Find where the given text appears and provide that cell's center as [x, y] coordinate. 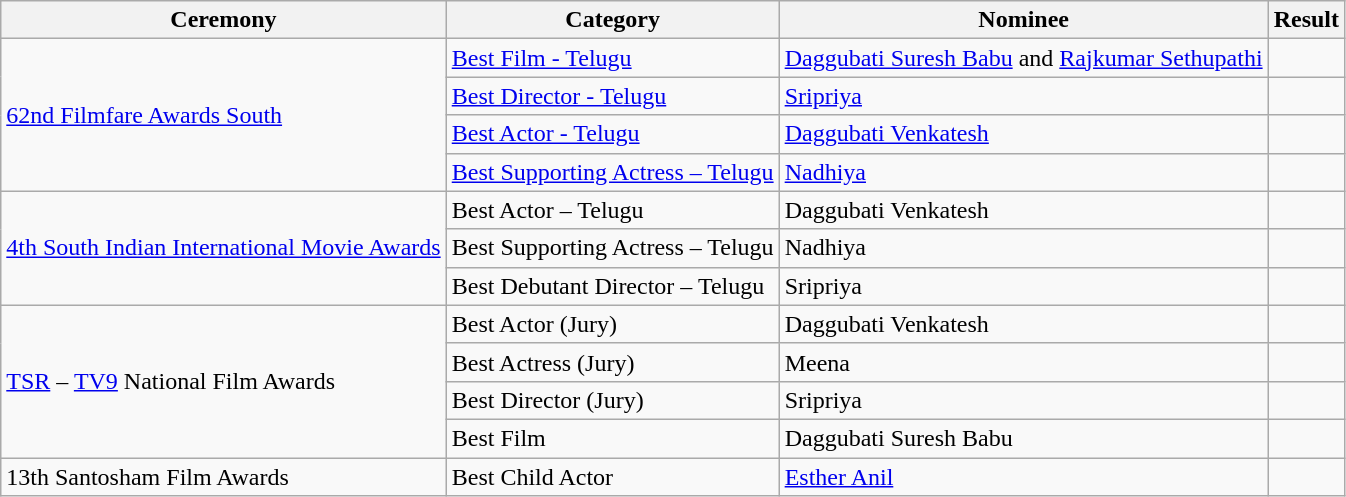
4th South Indian International Movie Awards [224, 248]
Best Film - Telugu [612, 58]
Esther Anil [1024, 477]
Ceremony [224, 20]
Best Debutant Director – Telugu [612, 286]
Best Actor (Jury) [612, 324]
TSR – TV9 National Film Awards [224, 381]
Best Director (Jury) [612, 400]
62nd Filmfare Awards South [224, 115]
Daggubati Suresh Babu [1024, 438]
Daggubati Suresh Babu and Rajkumar Sethupathi [1024, 58]
Result [1306, 20]
Category [612, 20]
Meena [1024, 362]
Best Actor – Telugu [612, 210]
Best Actor - Telugu [612, 134]
Nominee [1024, 20]
Best Film [612, 438]
13th Santosham Film Awards [224, 477]
Best Child Actor [612, 477]
Best Director - Telugu [612, 96]
Best Actress (Jury) [612, 362]
